Pinpoint the cell where the given text exists, returning its (x, y) midpoint coordinate. 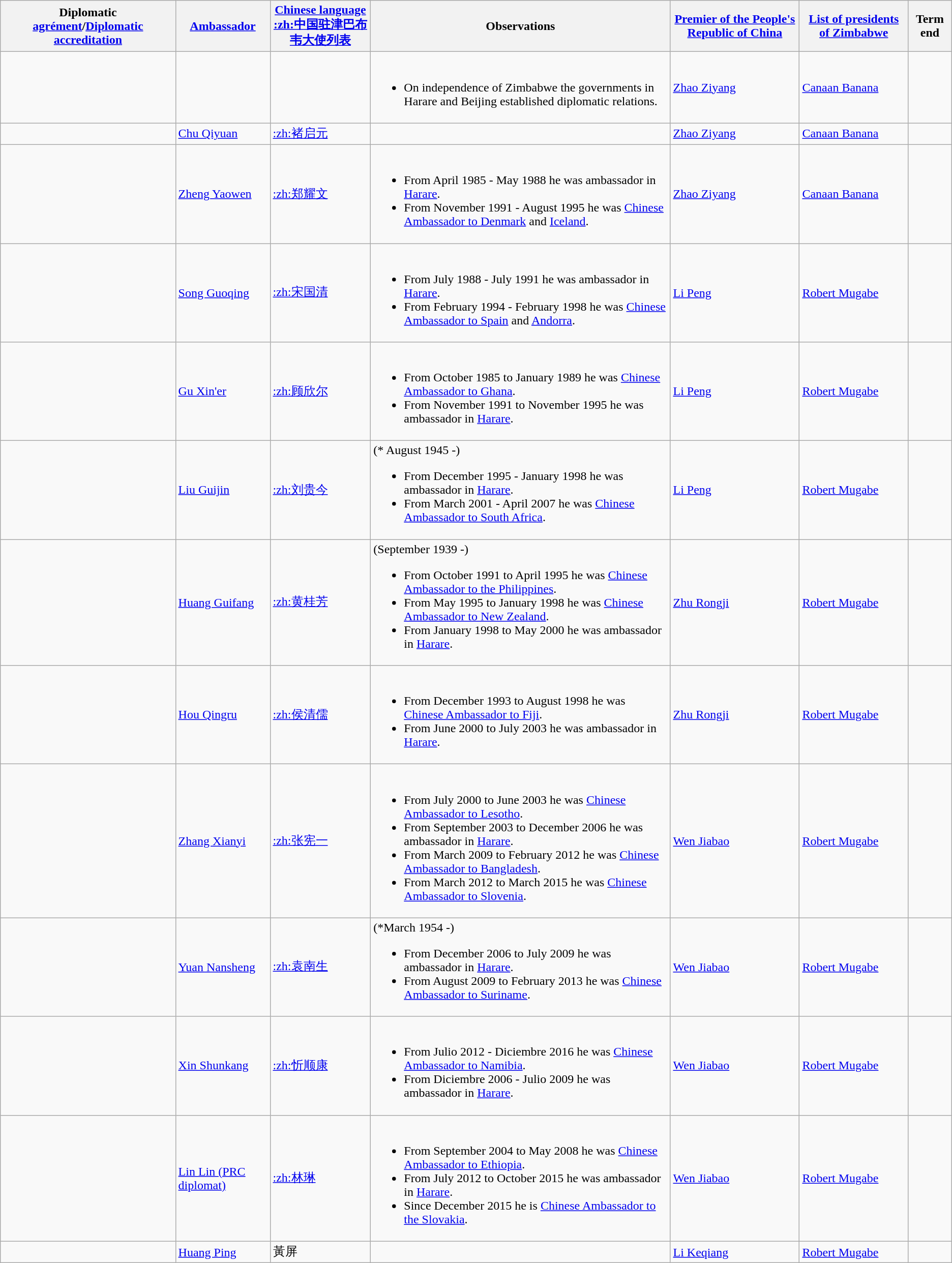
Chinese language:zh:中国驻津巴布韦大使列表 (320, 26)
Term end (930, 26)
From December 1993 to August 1998 he was Chinese Ambassador to Fiji.From June 2000 to July 2003 he was ambassador in Harare. (521, 715)
:zh:顾欣尔 (320, 392)
Li Keqiang (735, 1252)
:zh:忻顺康 (320, 1066)
Lin Lin (PRC diplomat) (223, 1178)
:zh:侯清儒 (320, 715)
:zh:林琳 (320, 1178)
:zh:张宪一 (320, 841)
From October 1985 to January 1989 he was Chinese Ambassador to Ghana.From November 1991 to November 1995 he was ambassador in Harare. (521, 392)
Hou Qingru (223, 715)
Chu Qiyuan (223, 134)
(*March 1954 -)From December 2006 to July 2009 he was ambassador in Harare.From August 2009 to February 2013 he was Chinese Ambassador to Suriname. (521, 967)
Liu Guijin (223, 490)
:zh:宋国清 (320, 292)
Premier of the People's Republic of China (735, 26)
From July 1988 - July 1991 he was ambassador in Harare.From February 1994 - February 1998 he was Chinese Ambassador to Spain and Andorra. (521, 292)
Observations (521, 26)
Zhang Xianyi (223, 841)
:zh:袁南生 (320, 967)
Ambassador (223, 26)
Zheng Yaowen (223, 194)
List of presidents of Zimbabwe (854, 26)
On independence of Zimbabwe the governments in Harare and Beijing established diplomatic relations. (521, 87)
Huang Ping (223, 1252)
黃屏 (320, 1252)
:zh:郑耀文 (320, 194)
Xin Shunkang (223, 1066)
Yuan Nansheng (223, 967)
From Julio 2012 - Diciembre 2016 he was Chinese Ambassador to Namibia.From Diciembre 2006 - Julio 2009 he was ambassador in Harare. (521, 1066)
Diplomatic agrément/Diplomatic accreditation (88, 26)
:zh:褚启元 (320, 134)
Huang Guifang (223, 603)
:zh:刘贵今 (320, 490)
From April 1985 - May 1988 he was ambassador in Harare.From November 1991 - August 1995 he was Chinese Ambassador to Denmark and Iceland. (521, 194)
Song Guoqing (223, 292)
Gu Xin'er (223, 392)
:zh:黄桂芳 (320, 603)
